Output the [X, Y] coordinate of the center of the cell containing the given text.  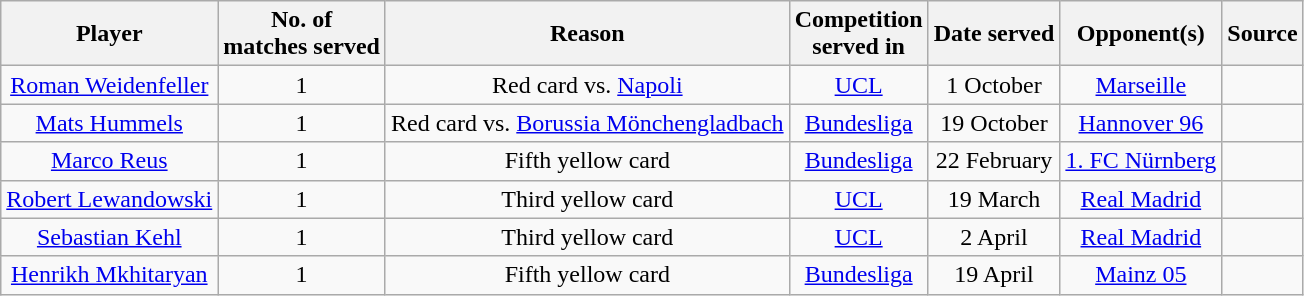
Date served [994, 34]
19 October [994, 123]
19 April [994, 275]
22 February [994, 161]
Marco Reus [110, 161]
Henrikh Mkhitaryan [110, 275]
Competition served in [858, 34]
1. FC Nürnberg [1141, 161]
Player [110, 34]
19 March [994, 199]
Robert Lewandowski [110, 199]
Opponent(s) [1141, 34]
Marseille [1141, 85]
Reason [587, 34]
Mainz 05 [1141, 275]
Hannover 96 [1141, 123]
No. of matches served [302, 34]
Roman Weidenfeller [110, 85]
Red card vs. Borussia Mönchengladbach [587, 123]
1 October [994, 85]
Mats Hummels [110, 123]
Red card vs. Napoli [587, 85]
Source [1262, 34]
Sebastian Kehl [110, 237]
2 April [994, 237]
